Locate the cell with the specified text and output its [x, y] center coordinate. 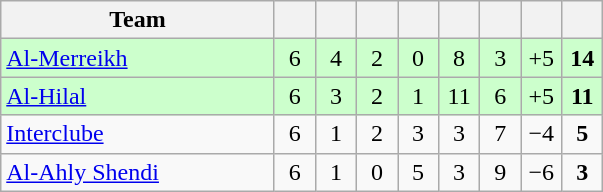
9 [500, 172]
−4 [542, 134]
4 [336, 58]
Al-Merreikh [138, 58]
−6 [542, 172]
Interclube [138, 134]
14 [582, 58]
Al-Ahly Shendi [138, 172]
7 [500, 134]
Al-Hilal [138, 96]
Team [138, 20]
8 [460, 58]
